Extract the (x, y) coordinate from the center of the cell holding the provided text.  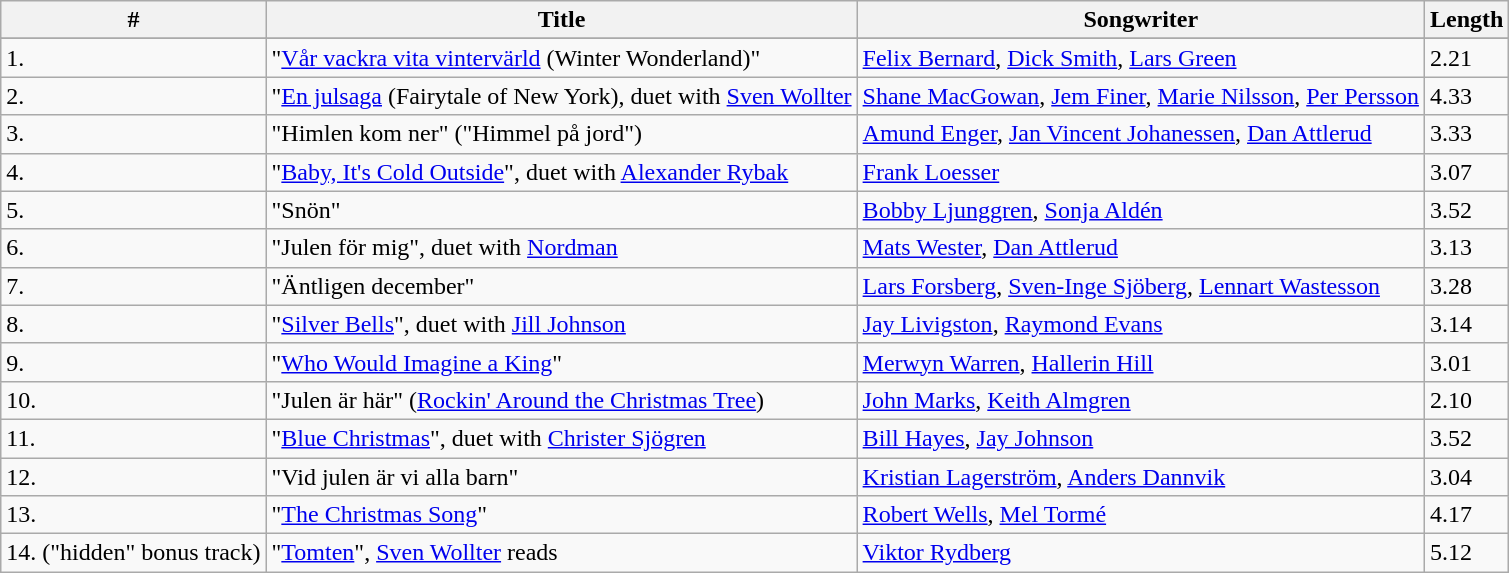
Merwyn Warren, Hallerin Hill (1140, 362)
4. (134, 172)
"En julsaga (Fairytale of New York), duet with Sven Wollter (562, 96)
Robert Wells, Mel Tormé (1140, 515)
Mats Wester, Dan Attlerud (1140, 248)
6. (134, 248)
3.28 (1466, 286)
10. (134, 400)
3.13 (1466, 248)
3.33 (1466, 134)
"Äntligen december" (562, 286)
3. (134, 134)
4.17 (1466, 515)
"Who Would Imagine a King" (562, 362)
"Julen för mig", duet with Nordman (562, 248)
Felix Bernard, Dick Smith, Lars Green (1140, 58)
"The Christmas Song" (562, 515)
"Julen är här" (Rockin' Around the Christmas Tree) (562, 400)
9. (134, 362)
"Vid julen är vi alla barn" (562, 477)
"Tomten", Sven Wollter reads (562, 553)
# (134, 20)
2.21 (1466, 58)
"Vår vackra vita vintervärld (Winter Wonderland)" (562, 58)
Bobby Ljunggren, Sonja Aldén (1140, 210)
Length (1466, 20)
2.10 (1466, 400)
5. (134, 210)
Title (562, 20)
4.33 (1466, 96)
Viktor Rydberg (1140, 553)
Songwriter (1140, 20)
3.04 (1466, 477)
14. ("hidden" bonus track) (134, 553)
"Silver Bells", duet with Jill Johnson (562, 324)
1. (134, 58)
8. (134, 324)
Lars Forsberg, Sven-Inge Sjöberg, Lennart Wastesson (1140, 286)
Amund Enger, Jan Vincent Johanessen, Dan Attlerud (1140, 134)
3.01 (1466, 362)
Bill Hayes, Jay Johnson (1140, 438)
"Snön" (562, 210)
3.14 (1466, 324)
2. (134, 96)
Frank Loesser (1140, 172)
Jay Livigston, Raymond Evans (1140, 324)
7. (134, 286)
"Baby, It's Cold Outside", duet with Alexander Rybak (562, 172)
Shane MacGowan, Jem Finer, Marie Nilsson, Per Persson (1140, 96)
11. (134, 438)
12. (134, 477)
John Marks, Keith Almgren (1140, 400)
"Himlen kom ner" ("Himmel på jord") (562, 134)
3.07 (1466, 172)
"Blue Christmas", duet with Christer Sjögren (562, 438)
13. (134, 515)
5.12 (1466, 553)
Kristian Lagerström, Anders Dannvik (1140, 477)
